Pinpoint the cell where the given text exists, returning its (x, y) midpoint coordinate. 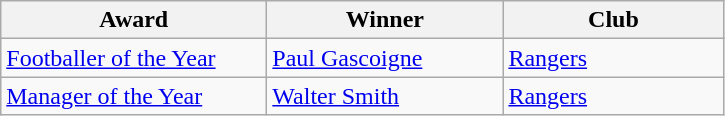
Club (614, 20)
Footballer of the Year (134, 58)
Paul Gascoigne (385, 58)
Manager of the Year (134, 96)
Walter Smith (385, 96)
Award (134, 20)
Winner (385, 20)
